Extract the (X, Y) coordinate from the center of the cell holding the provided text.  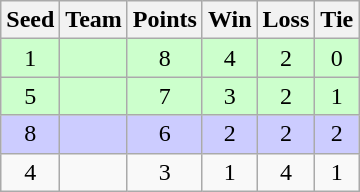
0 (337, 58)
Seed (30, 20)
Points (164, 20)
7 (164, 96)
Team (94, 20)
5 (30, 96)
6 (164, 134)
Loss (286, 20)
Tie (337, 20)
Win (230, 20)
